From the cell containing the given text, extract its center point as [x, y] coordinate. 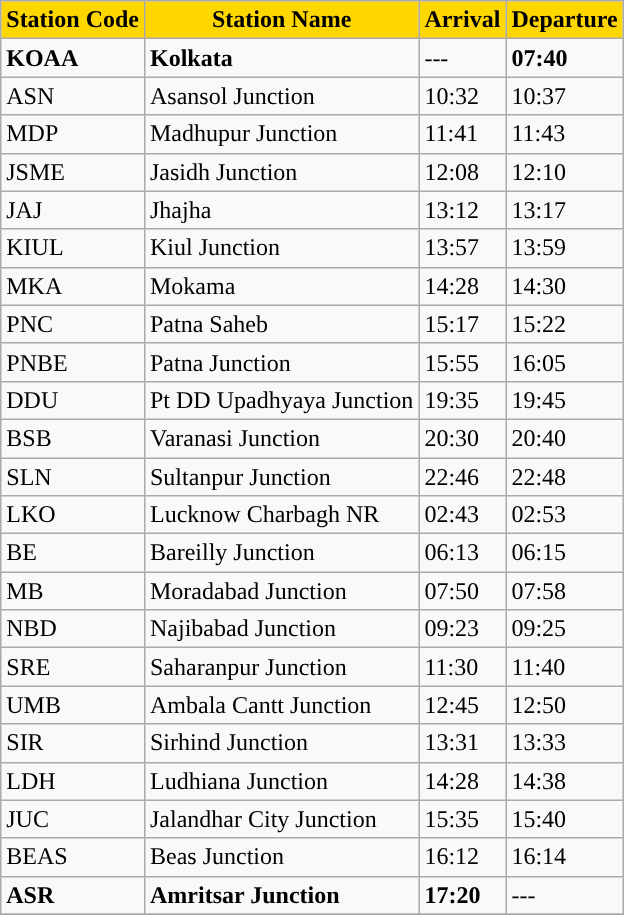
13:31 [462, 743]
NBD [73, 629]
SRE [73, 667]
16:14 [564, 857]
15:55 [462, 362]
Beas Junction [281, 857]
JUC [73, 819]
BSB [73, 438]
Jalandhar City Junction [281, 819]
MB [73, 591]
07:58 [564, 591]
17:20 [462, 895]
Madhupur Junction [281, 134]
22:48 [564, 477]
MDP [73, 134]
ASR [73, 895]
19:45 [564, 400]
LDH [73, 781]
13:17 [564, 210]
15:40 [564, 819]
ASN [73, 96]
Jhajha [281, 210]
Najibabad Junction [281, 629]
09:23 [462, 629]
16:05 [564, 362]
15:35 [462, 819]
Amritsar Junction [281, 895]
Ludhiana Junction [281, 781]
20:40 [564, 438]
Lucknow Charbagh NR [281, 515]
LKO [73, 515]
BEAS [73, 857]
06:13 [462, 553]
BE [73, 553]
Sultanpur Junction [281, 477]
13:57 [462, 248]
10:32 [462, 96]
14:38 [564, 781]
14:30 [564, 286]
DDU [73, 400]
SLN [73, 477]
JAJ [73, 210]
Jasidh Junction [281, 172]
JSME [73, 172]
SIR [73, 743]
Kolkata [281, 58]
11:40 [564, 667]
MKA [73, 286]
11:43 [564, 134]
Moradabad Junction [281, 591]
13:33 [564, 743]
02:53 [564, 515]
12:50 [564, 705]
12:08 [462, 172]
KIUL [73, 248]
UMB [73, 705]
Arrival [462, 20]
09:25 [564, 629]
Station Name [281, 20]
Varanasi Junction [281, 438]
Bareilly Junction [281, 553]
10:37 [564, 96]
15:22 [564, 324]
Patna Saheb [281, 324]
20:30 [462, 438]
12:45 [462, 705]
11:41 [462, 134]
22:46 [462, 477]
KOAA [73, 58]
12:10 [564, 172]
PNC [73, 324]
13:12 [462, 210]
Pt DD Upadhyaya Junction [281, 400]
PNBE [73, 362]
Station Code [73, 20]
07:40 [564, 58]
16:12 [462, 857]
11:30 [462, 667]
Patna Junction [281, 362]
Departure [564, 20]
15:17 [462, 324]
13:59 [564, 248]
Ambala Cantt Junction [281, 705]
Asansol Junction [281, 96]
19:35 [462, 400]
Saharanpur Junction [281, 667]
Sirhind Junction [281, 743]
07:50 [462, 591]
Mokama [281, 286]
Kiul Junction [281, 248]
02:43 [462, 515]
06:15 [564, 553]
